Output the (X, Y) coordinate of the center of the cell containing the given text.  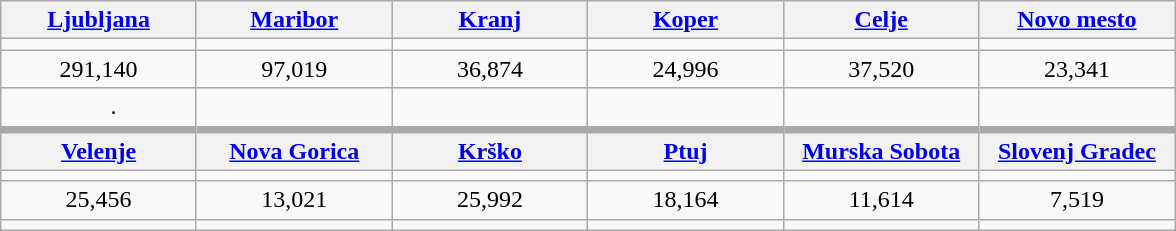
Ljubljana (99, 20)
Nova Gorica (294, 150)
13,021 (294, 200)
24,996 (686, 69)
Maribor (294, 20)
97,019 (294, 69)
7,519 (1077, 200)
18,164 (686, 200)
11,614 (881, 200)
Ptuj (686, 150)
291,140 (99, 69)
25,456 (99, 200)
Krško (490, 150)
37,520 (881, 69)
Murska Sobota (881, 150)
36,874 (490, 69)
Kranj (490, 20)
. (99, 108)
Slovenj Gradec (1077, 150)
Koper (686, 20)
Velenje (99, 150)
Celje (881, 20)
Novo mesto (1077, 20)
25,992 (490, 200)
23,341 (1077, 69)
